Determine the (X, Y) coordinate at the center of the cell enclosing the given text.  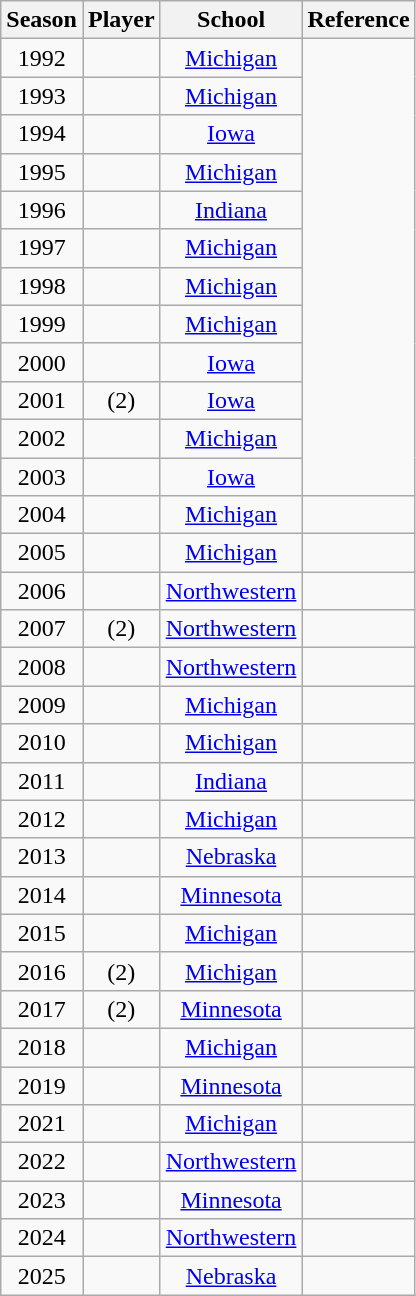
1994 (42, 134)
2016 (42, 971)
2023 (42, 1200)
1996 (42, 210)
2001 (42, 400)
1997 (42, 248)
2009 (42, 705)
Player (121, 20)
1999 (42, 324)
2002 (42, 438)
2024 (42, 1238)
2011 (42, 781)
2017 (42, 1009)
2012 (42, 819)
1995 (42, 172)
2010 (42, 743)
2007 (42, 629)
2018 (42, 1047)
2021 (42, 1124)
2019 (42, 1085)
Reference (358, 20)
2015 (42, 933)
2014 (42, 895)
2005 (42, 553)
School (231, 20)
2008 (42, 667)
2004 (42, 515)
2000 (42, 362)
1993 (42, 96)
2013 (42, 857)
2025 (42, 1276)
1998 (42, 286)
2006 (42, 591)
Season (42, 20)
2022 (42, 1162)
1992 (42, 58)
2003 (42, 477)
